Provide the [X, Y] coordinate of the cell's center where the given text is located.  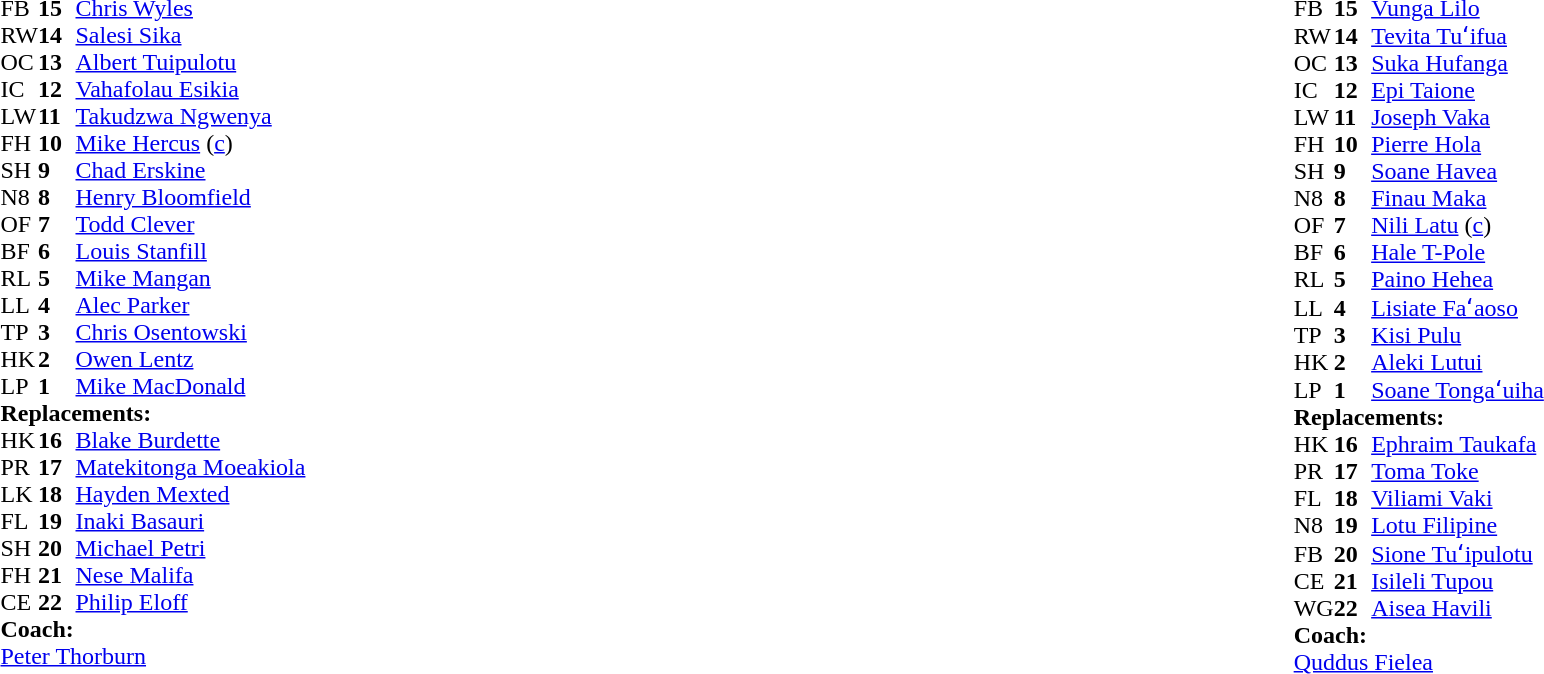
Lotu Filipine [1458, 526]
Inaki Basauri [191, 522]
Owen Lentz [191, 360]
Louis Stanfill [191, 252]
Matekitonga Moeakiola [191, 468]
Viliami Vaki [1458, 498]
Michael Petri [191, 548]
Alec Parker [191, 306]
Suka Hufanga [1458, 64]
Sione Tuʻipulotu [1458, 553]
Philip Eloff [191, 602]
Pierre Hola [1458, 144]
Nese Malifa [191, 576]
Paino Hehea [1458, 280]
FB [1314, 553]
Aleki Lutui [1458, 362]
Finau Maka [1458, 198]
Toma Toke [1458, 472]
Todd Clever [191, 224]
Takudzwa Ngwenya [191, 116]
Henry Bloomfield [191, 198]
Chris Osentowski [191, 332]
Peter Thorburn [152, 656]
Mike Mangan [191, 278]
Isileli Tupou [1458, 582]
Soane Tongaʻuiha [1458, 390]
Lisiate Faʻaoso [1458, 307]
Hayden Mexted [191, 494]
Kisi Pulu [1458, 336]
Epi Taione [1458, 90]
Aisea Havili [1458, 608]
Blake Burdette [191, 440]
Tevita Tuʻifua [1458, 36]
Hale T-Pole [1458, 252]
Joseph Vaka [1458, 118]
Albert Tuipulotu [191, 62]
Soane Havea [1458, 172]
Mike Hercus (c) [191, 144]
WG [1314, 608]
Mike MacDonald [191, 386]
Salesi Sika [191, 36]
Vahafolau Esikia [191, 90]
Nili Latu (c) [1458, 226]
Chad Erskine [191, 170]
Ephraim Taukafa [1458, 444]
LK [19, 494]
